Determine the [x, y] coordinate at the center of the cell enclosing the given text.  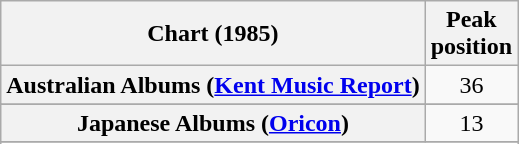
Peakposition [471, 34]
13 [471, 123]
Australian Albums (Kent Music Report) [213, 85]
Japanese Albums (Oricon) [213, 123]
Chart (1985) [213, 34]
36 [471, 85]
